Return [x, y] of the center of cell containing provided text 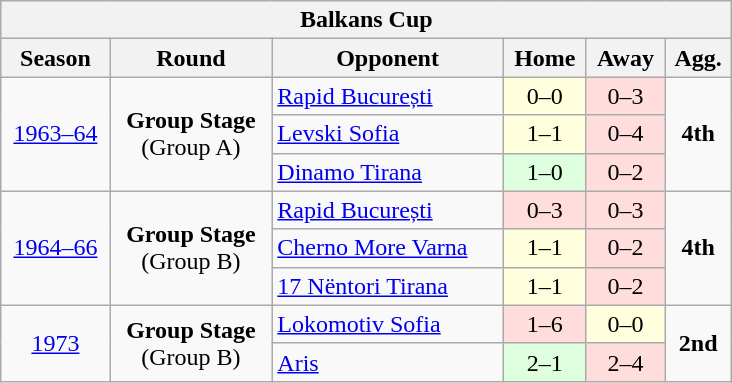
Balkans Cup [366, 20]
2nd [698, 343]
2–4 [625, 362]
1–6 [544, 324]
Group Stage(Group A) [191, 134]
Levski Sofia [388, 134]
1973 [56, 343]
2–1 [544, 362]
Dinamo Tirana [388, 172]
0–4 [625, 134]
1964–66 [56, 248]
Cherno More Varna [388, 248]
Season [56, 58]
17 Nëntori Tirana [388, 286]
Round [191, 58]
1–0 [544, 172]
Agg. [698, 58]
Home [544, 58]
Opponent [388, 58]
Lokomotiv Sofia [388, 324]
Away [625, 58]
1963–64 [56, 134]
Aris [388, 362]
